For the text-containing cell, return its midpoint in [X, Y] coordinate format. 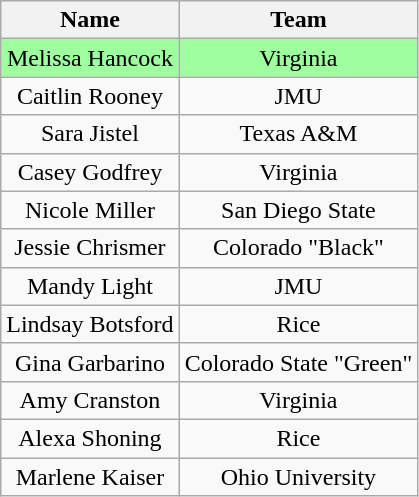
Caitlin Rooney [90, 96]
Lindsay Botsford [90, 324]
Sara Jistel [90, 134]
Ohio University [298, 477]
Name [90, 20]
Marlene Kaiser [90, 477]
Melissa Hancock [90, 58]
Casey Godfrey [90, 172]
Colorado State "Green" [298, 362]
Team [298, 20]
Alexa Shoning [90, 438]
Nicole Miller [90, 210]
Texas A&M [298, 134]
Mandy Light [90, 286]
Gina Garbarino [90, 362]
San Diego State [298, 210]
Amy Cranston [90, 400]
Jessie Chrismer [90, 248]
Colorado "Black" [298, 248]
